Identify which cell holds the provided text, then report its (X, Y) central coordinate. 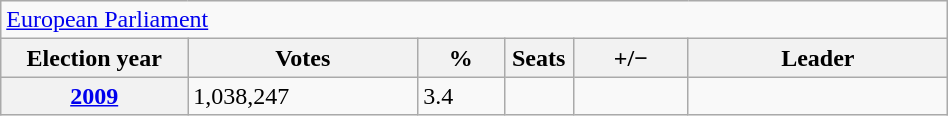
+/− (630, 58)
3.4 (461, 96)
1,038,247 (303, 96)
Votes (303, 58)
2009 (94, 96)
Election year (94, 58)
Leader (818, 58)
European Parliament (474, 20)
% (461, 58)
Seats (538, 58)
